Determine the (x, y) coordinate at the center of the cell enclosing the given text.  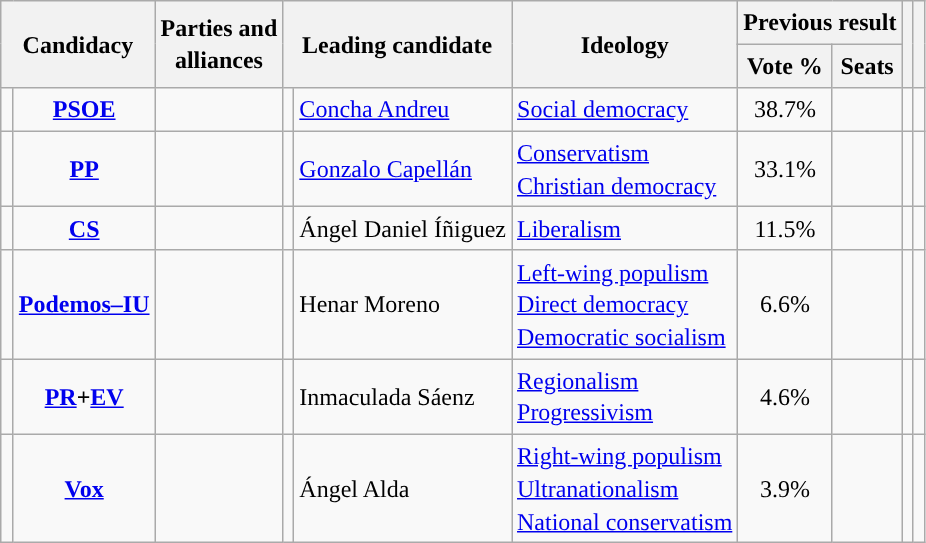
Seats (867, 66)
PP (84, 169)
Henar Moreno (403, 304)
Candidacy (78, 44)
PSOE (84, 110)
33.1% (785, 169)
Ángel Alda (403, 488)
Right-wing populismUltranationalismNational conservatism (625, 488)
Parties andalliances (219, 44)
11.5% (785, 228)
PR+EV (84, 397)
Social democracy (625, 110)
6.6% (785, 304)
Ángel Daniel Íñiguez (403, 228)
3.9% (785, 488)
Gonzalo Capellán (403, 169)
CS (84, 228)
Previous result (820, 22)
Ideology (625, 44)
Inmaculada Sáenz (403, 397)
38.7% (785, 110)
ConservatismChristian democracy (625, 169)
Concha Andreu (403, 110)
Left-wing populismDirect democracyDemocratic socialism (625, 304)
Vote % (785, 66)
Vox (84, 488)
RegionalismProgressivism (625, 397)
Liberalism (625, 228)
4.6% (785, 397)
Leading candidate (398, 44)
Podemos–IU (84, 304)
